Scan for the cell matching the given text and deliver its [X, Y] coordinate at center. 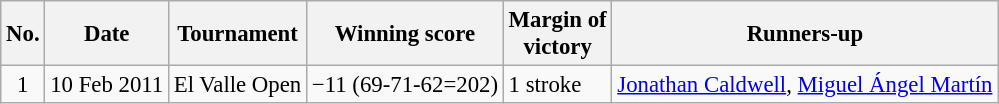
Tournament [238, 34]
Jonathan Caldwell, Miguel Ángel Martín [805, 85]
Margin ofvictory [558, 34]
10 Feb 2011 [107, 85]
El Valle Open [238, 85]
Winning score [406, 34]
Runners-up [805, 34]
1 stroke [558, 85]
No. [23, 34]
Date [107, 34]
−11 (69-71-62=202) [406, 85]
1 [23, 85]
